Determine the [x, y] coordinate at the center of the cell enclosing the given text.  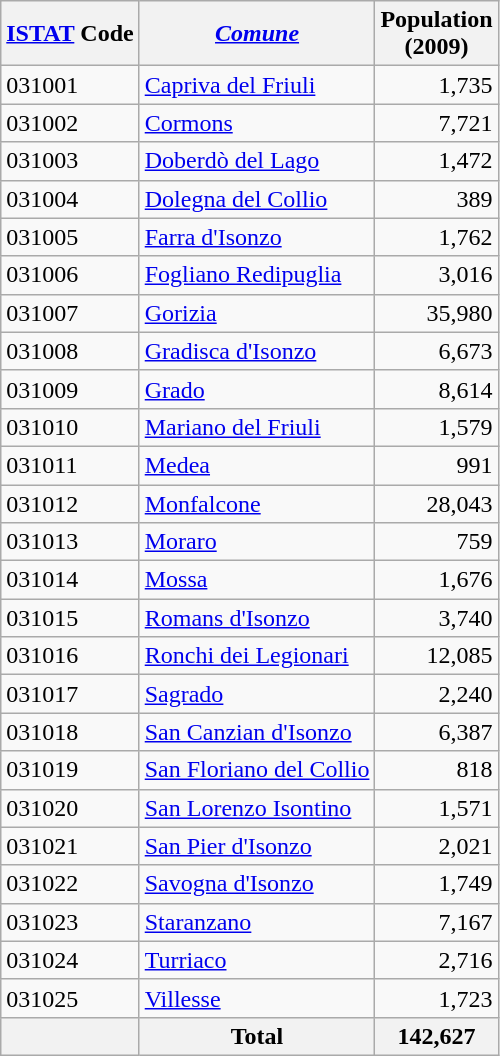
1,723 [436, 998]
Dolegna del Collio [257, 199]
7,721 [436, 123]
Grado [257, 389]
Mariano del Friuli [257, 427]
ISTAT Code [70, 34]
031018 [70, 732]
Total [257, 1036]
Cormons [257, 123]
Staranzano [257, 922]
389 [436, 199]
8,614 [436, 389]
031009 [70, 389]
2,716 [436, 960]
031019 [70, 770]
Gorizia [257, 313]
031012 [70, 503]
Doberdò del Lago [257, 161]
Fogliano Redipuglia [257, 275]
Romans d'Isonzo [257, 618]
031023 [70, 922]
1,472 [436, 161]
28,043 [436, 503]
142,627 [436, 1036]
031011 [70, 465]
031024 [70, 960]
Turriaco [257, 960]
1,676 [436, 580]
031007 [70, 313]
Comune [257, 34]
031005 [70, 237]
1,571 [436, 808]
031022 [70, 884]
Villesse [257, 998]
031025 [70, 998]
35,980 [436, 313]
031008 [70, 351]
6,673 [436, 351]
Farra d'Isonzo [257, 237]
031001 [70, 85]
031002 [70, 123]
Monfalcone [257, 503]
6,387 [436, 732]
031015 [70, 618]
818 [436, 770]
Capriva del Friuli [257, 85]
1,762 [436, 237]
1,735 [436, 85]
031013 [70, 542]
031020 [70, 808]
3,740 [436, 618]
031003 [70, 161]
San Canzian d'Isonzo [257, 732]
1,579 [436, 427]
Sagrado [257, 694]
Mossa [257, 580]
031016 [70, 656]
Medea [257, 465]
2,240 [436, 694]
3,016 [436, 275]
12,085 [436, 656]
1,749 [436, 884]
Gradisca d'Isonzo [257, 351]
031017 [70, 694]
031004 [70, 199]
Savogna d'Isonzo [257, 884]
991 [436, 465]
031010 [70, 427]
San Lorenzo Isontino [257, 808]
Moraro [257, 542]
031006 [70, 275]
031021 [70, 846]
Ronchi dei Legionari [257, 656]
Population (2009) [436, 34]
San Floriano del Collio [257, 770]
7,167 [436, 922]
2,021 [436, 846]
759 [436, 542]
031014 [70, 580]
San Pier d'Isonzo [257, 846]
